Output the (X, Y) coordinate of the center of the cell containing the given text.  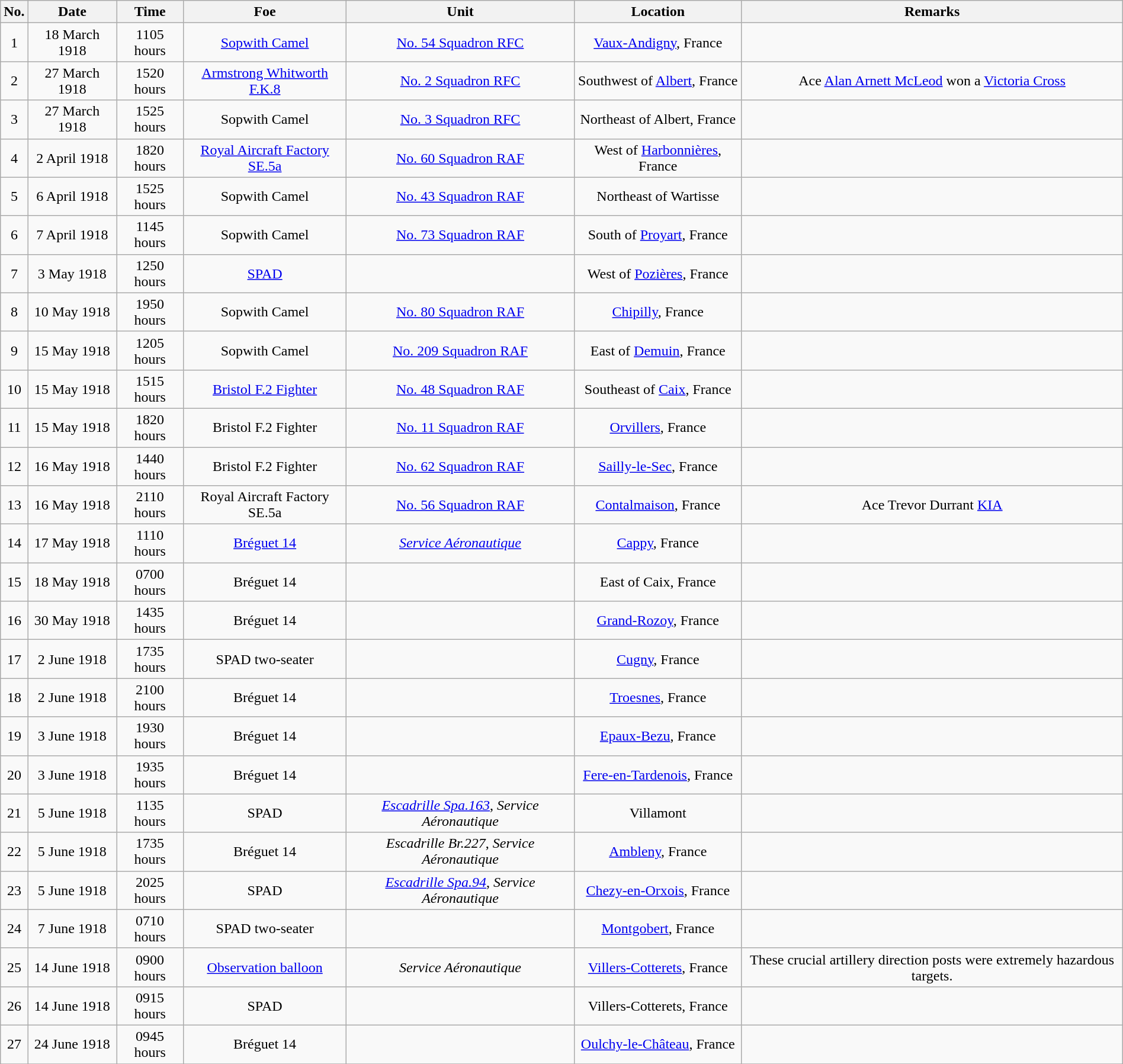
1515 hours (150, 389)
Chezy-en-Orxois, France (657, 890)
No. 11 Squadron RAF (461, 428)
Chipilly, France (657, 312)
25 (14, 967)
1440 hours (150, 466)
Time (150, 12)
Northeast of Albert, France (657, 120)
Ambleny, France (657, 852)
13 (14, 505)
16 (14, 621)
No. 2 Squadron RFC (461, 81)
2100 hours (150, 698)
23 (14, 890)
7 (14, 274)
1520 hours (150, 81)
Southeast of Caix, France (657, 389)
26 (14, 1006)
1205 hours (150, 351)
1145 hours (150, 235)
0700 hours (150, 582)
20 (14, 775)
7 June 1918 (72, 929)
1135 hours (150, 813)
Foe (265, 12)
1435 hours (150, 621)
Date (72, 12)
Unit (461, 12)
8 (14, 312)
30 May 1918 (72, 621)
17 (14, 659)
12 (14, 466)
0710 hours (150, 929)
West of Harbonnières, France (657, 158)
2110 hours (150, 505)
Escadrille Spa.94, Service Aéronautique (461, 890)
No. 209 Squadron RAF (461, 351)
6 (14, 235)
Observation balloon (265, 967)
0945 hours (150, 1044)
These crucial artillery direction posts were extremely hazardous targets. (932, 967)
10 May 1918 (72, 312)
11 (14, 428)
18 March 1918 (72, 43)
No. 48 Squadron RAF (461, 389)
18 (14, 698)
Oulchy-le-Château, France (657, 1044)
Villamont (657, 813)
9 (14, 351)
Grand-Rozoy, France (657, 621)
1110 hours (150, 544)
0900 hours (150, 967)
Sailly-le-Sec, France (657, 466)
Cappy, France (657, 544)
22 (14, 852)
1250 hours (150, 274)
0915 hours (150, 1006)
Southwest of Albert, France (657, 81)
No. 3 Squadron RFC (461, 120)
2 (14, 81)
10 (14, 389)
No. 62 Squadron RAF (461, 466)
West of Pozières, France (657, 274)
1935 hours (150, 775)
Epaux-Bezu, France (657, 736)
Northeast of Wartisse (657, 197)
Contalmaison, France (657, 505)
7 April 1918 (72, 235)
Ace Trevor Durrant KIA (932, 505)
21 (14, 813)
East of Demuin, France (657, 351)
1950 hours (150, 312)
No. 80 Squadron RAF (461, 312)
No. 60 Squadron RAF (461, 158)
Fere-en-Tardenois, France (657, 775)
East of Caix, France (657, 582)
Vaux-Andigny, France (657, 43)
14 (14, 544)
No. 73 Squadron RAF (461, 235)
15 (14, 582)
1 (14, 43)
South of Proyart, France (657, 235)
17 May 1918 (72, 544)
No. 54 Squadron RFC (461, 43)
24 June 1918 (72, 1044)
18 May 1918 (72, 582)
Orvillers, France (657, 428)
24 (14, 929)
Armstrong Whitworth F.K.8 (265, 81)
2 April 1918 (72, 158)
27 (14, 1044)
2025 hours (150, 890)
Montgobert, France (657, 929)
Ace Alan Arnett McLeod won a Victoria Cross (932, 81)
Cugny, France (657, 659)
1930 hours (150, 736)
1105 hours (150, 43)
3 May 1918 (72, 274)
No. (14, 12)
4 (14, 158)
Escadrille Br.227, Service Aéronautique (461, 852)
3 (14, 120)
No. 56 Squadron RAF (461, 505)
Remarks (932, 12)
Troesnes, France (657, 698)
Location (657, 12)
6 April 1918 (72, 197)
19 (14, 736)
No. 43 Squadron RAF (461, 197)
Escadrille Spa.163, Service Aéronautique (461, 813)
5 (14, 197)
